Find where the given text appears and provide that cell's center as (x, y) coordinate. 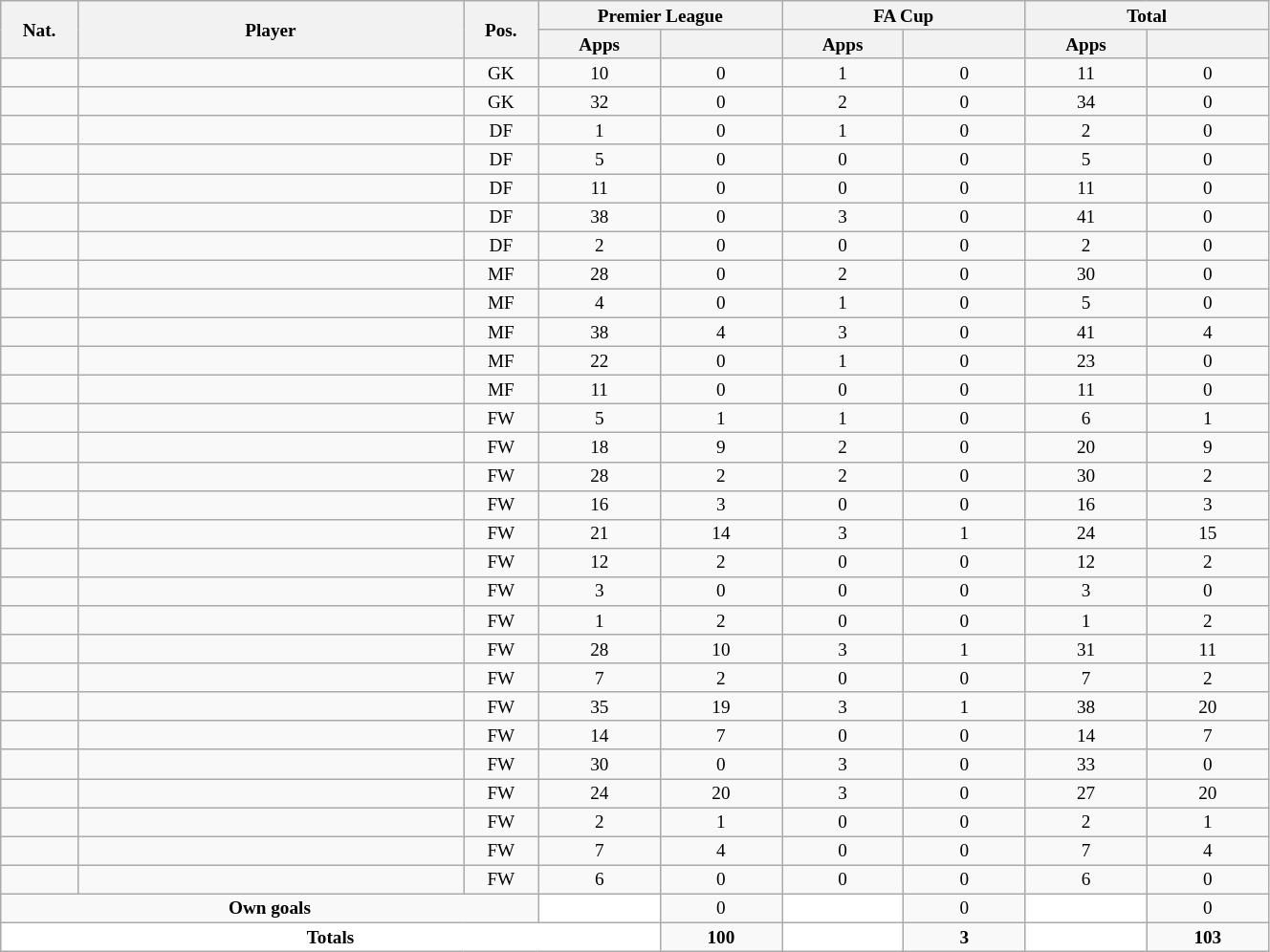
Own goals (270, 908)
19 (721, 706)
23 (1086, 360)
18 (599, 447)
31 (1086, 649)
100 (721, 937)
Pos. (501, 30)
Player (270, 30)
103 (1207, 937)
Premier League (660, 15)
22 (599, 360)
34 (1086, 101)
Total (1148, 15)
Nat. (40, 30)
21 (599, 533)
35 (599, 706)
27 (1086, 792)
15 (1207, 533)
FA Cup (904, 15)
32 (599, 101)
33 (1086, 764)
Totals (331, 937)
